Return the (x, y) coordinate for the center point of the cell that contains the specified text.  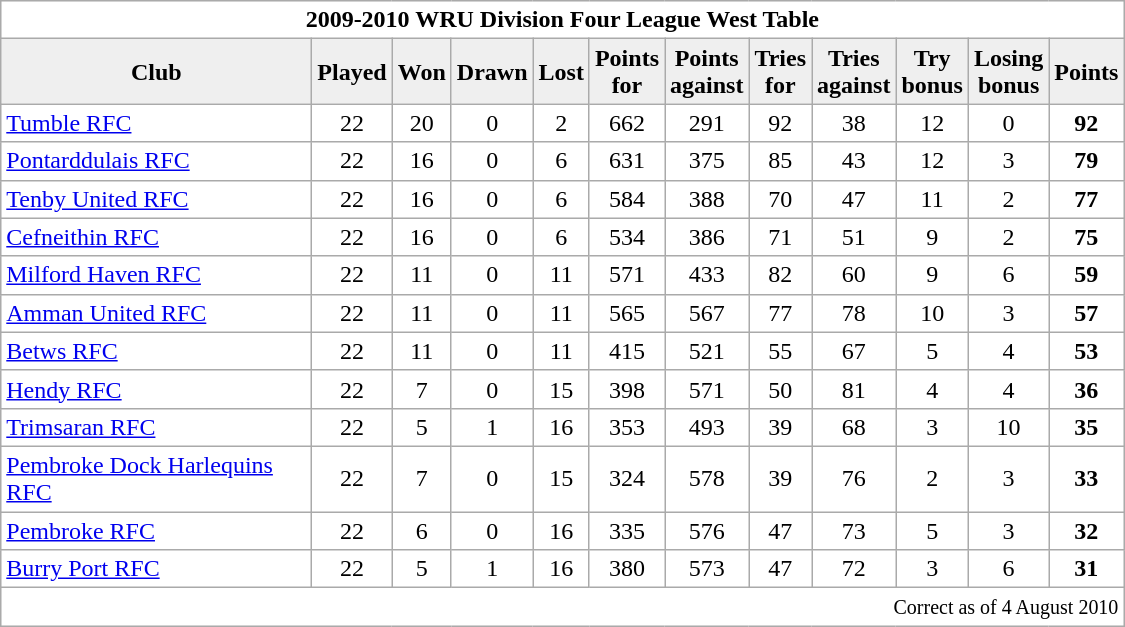
85 (780, 161)
324 (626, 478)
375 (706, 161)
Club (156, 72)
386 (706, 237)
Points for (626, 72)
Tries for (780, 72)
Betws RFC (156, 351)
Played (352, 72)
578 (706, 478)
573 (706, 569)
31 (1086, 569)
Pembroke Dock Harlequins RFC (156, 478)
75 (1086, 237)
Points against (706, 72)
57 (1086, 313)
59 (1086, 275)
20 (422, 123)
70 (780, 199)
433 (706, 275)
521 (706, 351)
415 (626, 351)
Pontarddulais RFC (156, 161)
36 (1086, 389)
32 (1086, 531)
Milford Haven RFC (156, 275)
79 (1086, 161)
2009-2010 WRU Division Four League West Table (562, 20)
Pembroke RFC (156, 531)
631 (626, 161)
380 (626, 569)
662 (626, 123)
Tries against (854, 72)
Drawn (492, 72)
33 (1086, 478)
Amman United RFC (156, 313)
Points (1086, 72)
291 (706, 123)
Lost (561, 72)
53 (1086, 351)
71 (780, 237)
353 (626, 427)
398 (626, 389)
35 (1086, 427)
50 (780, 389)
388 (706, 199)
576 (706, 531)
335 (626, 531)
Tumble RFC (156, 123)
60 (854, 275)
567 (706, 313)
73 (854, 531)
584 (626, 199)
Hendy RFC (156, 389)
493 (706, 427)
Trimsaran RFC (156, 427)
82 (780, 275)
565 (626, 313)
Tenby United RFC (156, 199)
51 (854, 237)
534 (626, 237)
67 (854, 351)
68 (854, 427)
Losing bonus (1008, 72)
Burry Port RFC (156, 569)
55 (780, 351)
Try bonus (932, 72)
Correct as of 4 August 2010 (562, 607)
72 (854, 569)
76 (854, 478)
Cefneithin RFC (156, 237)
Won (422, 72)
81 (854, 389)
78 (854, 313)
38 (854, 123)
43 (854, 161)
